Provide the [X, Y] coordinate of the cell's center where the given text is located.  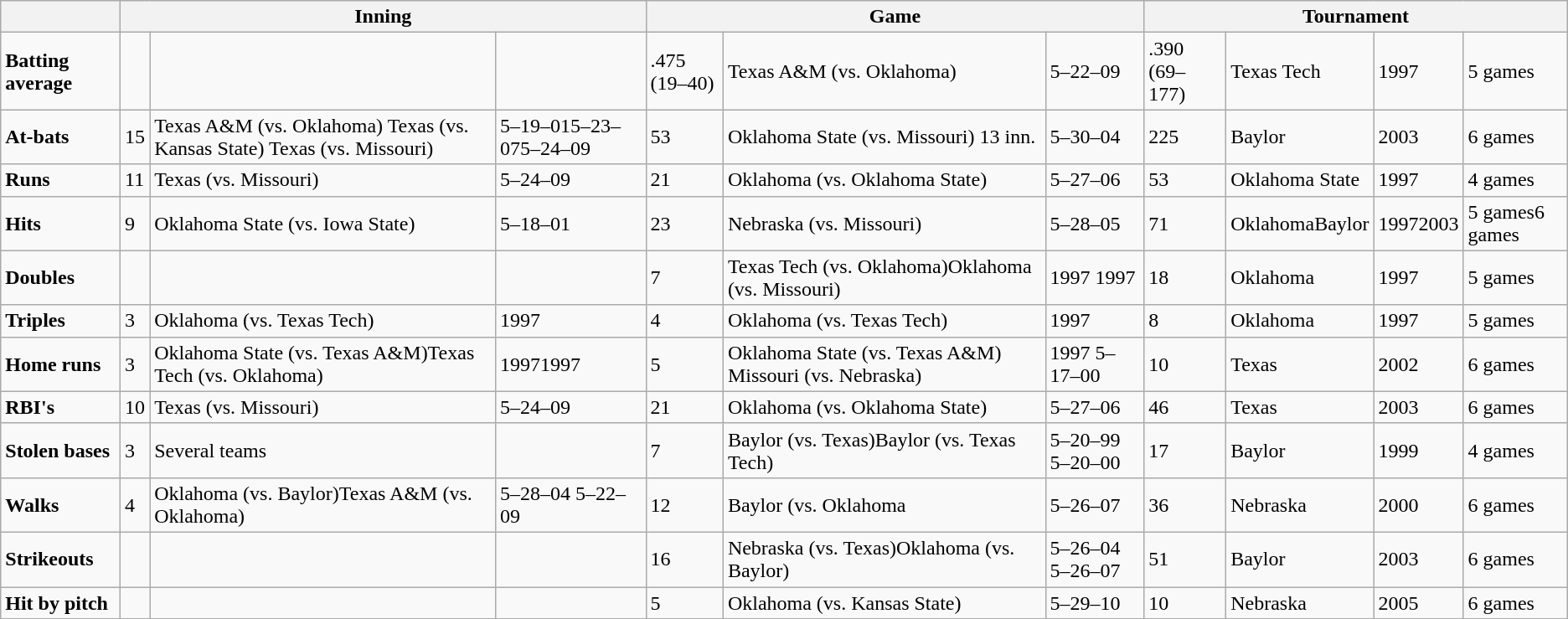
5–26–04 5–26–07 [1095, 560]
23 [684, 223]
11 [136, 180]
Texas A&M (vs. Oklahoma) Texas (vs. Kansas State) Texas (vs. Missouri) [323, 137]
18 [1185, 278]
Triples [60, 321]
2005 [1419, 602]
51 [1185, 560]
Several teams [323, 451]
1997 5–17–00 [1095, 364]
46 [1185, 407]
Texas Tech [1300, 71]
Oklahoma State (vs. Texas A&M)Texas Tech (vs. Oklahoma) [323, 364]
Oklahoma State (vs. Iowa State) [323, 223]
Doubles [60, 278]
Baylor (vs. Oklahoma [885, 504]
5–29–10 [1095, 602]
16 [684, 560]
1999 [1419, 451]
Stolen bases [60, 451]
15 [136, 137]
5–18–01 [570, 223]
At-bats [60, 137]
17 [1185, 451]
Nebraska (vs. Texas)Oklahoma (vs. Baylor) [885, 560]
Runs [60, 180]
5–28–04 5–22–09 [570, 504]
1997 1997 [1095, 278]
Walks [60, 504]
Baylor (vs. Texas)Baylor (vs. Texas Tech) [885, 451]
.475 (19–40) [684, 71]
2000 [1419, 504]
Oklahoma State (vs. Missouri) 13 inn. [885, 137]
RBI's [60, 407]
Texas A&M (vs. Oklahoma) [885, 71]
5–22–09 [1095, 71]
2002 [1419, 364]
Nebraska (vs. Missouri) [885, 223]
19971997 [570, 364]
5–26–07 [1095, 504]
Texas Tech (vs. Oklahoma)Oklahoma (vs. Missouri) [885, 278]
5 games6 games [1515, 223]
Oklahoma (vs. Baylor)Texas A&M (vs. Oklahoma) [323, 504]
Hits [60, 223]
36 [1185, 504]
71 [1185, 223]
8 [1185, 321]
OklahomaBaylor [1300, 223]
5–20–99 5–20–00 [1095, 451]
Strikeouts [60, 560]
9 [136, 223]
Home runs [60, 364]
Game [895, 17]
Oklahoma State [1300, 180]
Oklahoma State (vs. Texas A&M) Missouri (vs. Nebraska) [885, 364]
5–28–05 [1095, 223]
5–19–015–23–075–24–09 [570, 137]
12 [684, 504]
Oklahoma (vs. Kansas State) [885, 602]
5–30–04 [1095, 137]
19972003 [1419, 223]
Hit by pitch [60, 602]
.390 (69–177) [1185, 71]
Batting average [60, 71]
225 [1185, 137]
Tournament [1355, 17]
Inning [384, 17]
